Provide the [x, y] coordinate of the cell's center where the given text is located.  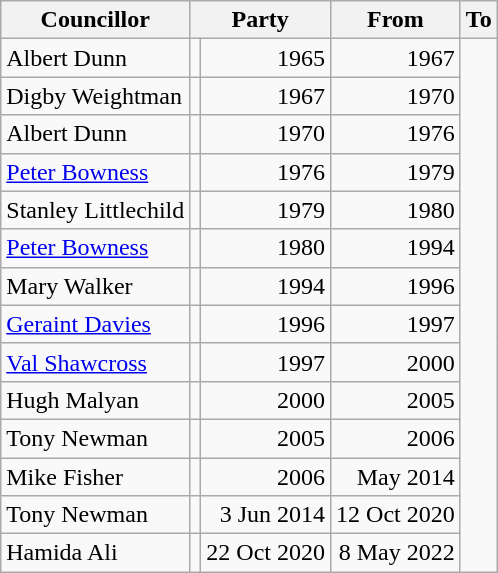
Geraint Davies [96, 324]
8 May 2022 [396, 553]
3 Jun 2014 [266, 515]
Councillor [96, 20]
12 Oct 2020 [396, 515]
Mike Fisher [96, 477]
May 2014 [396, 477]
To [478, 20]
Hugh Malyan [96, 400]
22 Oct 2020 [266, 553]
1965 [266, 58]
Party [260, 20]
From [396, 20]
Digby Weightman [96, 96]
Val Shawcross [96, 362]
Stanley Littlechild [96, 210]
Mary Walker [96, 286]
Hamida Ali [96, 553]
